Return [X, Y] of the center of cell containing provided text 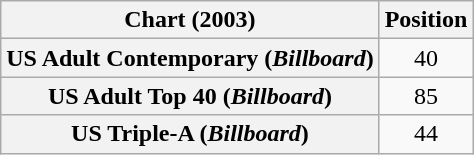
US Adult Top 40 (Billboard) [190, 96]
Position [426, 20]
44 [426, 134]
US Adult Contemporary (Billboard) [190, 58]
40 [426, 58]
Chart (2003) [190, 20]
US Triple-A (Billboard) [190, 134]
85 [426, 96]
